For the text-containing cell, return its midpoint in [X, Y] coordinate format. 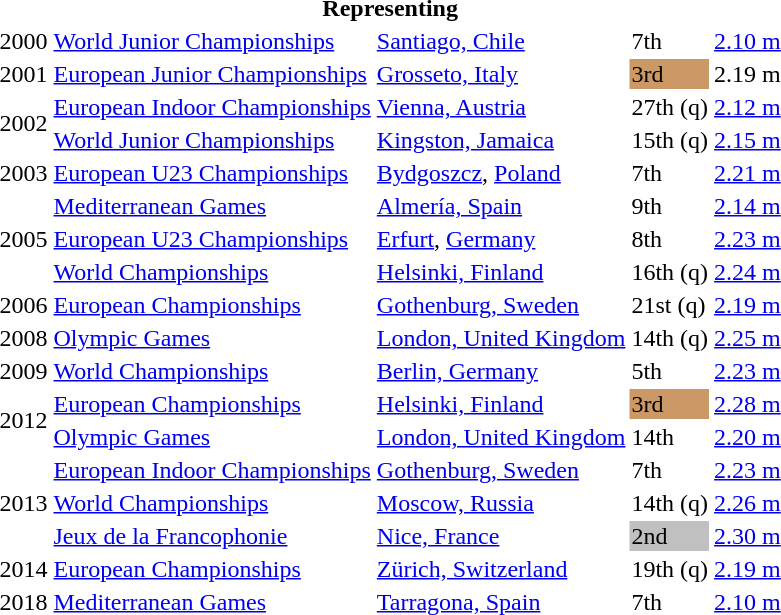
Jeux de la Francophonie [212, 536]
Bydgoszcz, Poland [501, 173]
Grosseto, Italy [501, 74]
Moscow, Russia [501, 503]
Santiago, Chile [501, 41]
21st (q) [670, 305]
14th [670, 437]
16th (q) [670, 272]
Kingston, Jamaica [501, 140]
5th [670, 371]
27th (q) [670, 107]
Nice, France [501, 536]
Vienna, Austria [501, 107]
15th (q) [670, 140]
Zürich, Switzerland [501, 569]
European Junior Championships [212, 74]
9th [670, 206]
Mediterranean Games [212, 206]
19th (q) [670, 569]
8th [670, 239]
Almería, Spain [501, 206]
Erfurt, Germany [501, 239]
2nd [670, 536]
Berlin, Germany [501, 371]
